From the cell containing the given text, extract its center point as [x, y] coordinate. 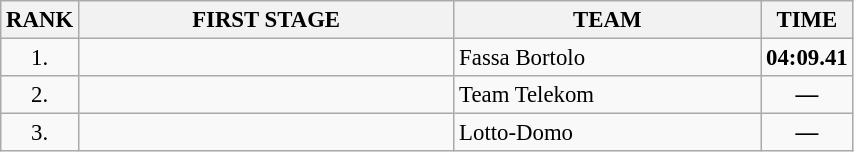
2. [40, 95]
3. [40, 133]
RANK [40, 20]
1. [40, 58]
TEAM [608, 20]
Lotto-Domo [608, 133]
04:09.41 [807, 58]
Fassa Bortolo [608, 58]
TIME [807, 20]
Team Telekom [608, 95]
FIRST STAGE [266, 20]
